Return (x, y) of the center of cell containing provided text 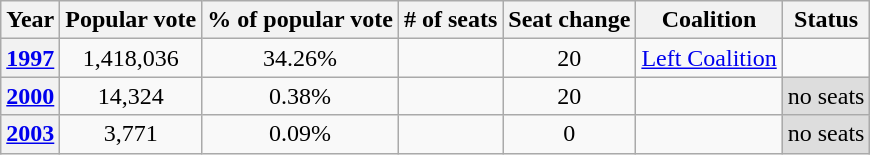
Left Coalition (709, 58)
0.09% (300, 134)
2003 (30, 134)
1997 (30, 58)
Year (30, 20)
2000 (30, 96)
% of popular vote (300, 20)
Seat change (570, 20)
0.38% (300, 96)
Popular vote (131, 20)
# of seats (450, 20)
1,418,036 (131, 58)
Coalition (709, 20)
3,771 (131, 134)
0 (570, 134)
34.26% (300, 58)
14,324 (131, 96)
Status (826, 20)
